Scan for the cell matching the given text and deliver its [X, Y] coordinate at center. 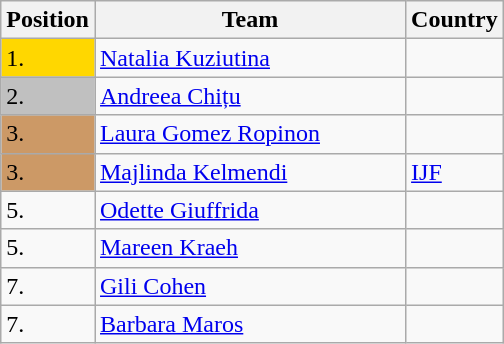
2. [48, 96]
Gili Cohen [250, 286]
Andreea Chițu [250, 96]
Natalia Kuziutina [250, 58]
Odette Giuffrida [250, 210]
Barbara Maros [250, 324]
Laura Gomez Ropinon [250, 134]
Team [250, 20]
Country [455, 20]
Majlinda Kelmendi [250, 172]
Mareen Kraeh [250, 248]
Position [48, 20]
1. [48, 58]
IJF [455, 172]
